Pinpoint the cell where the given text exists, returning its [X, Y] midpoint coordinate. 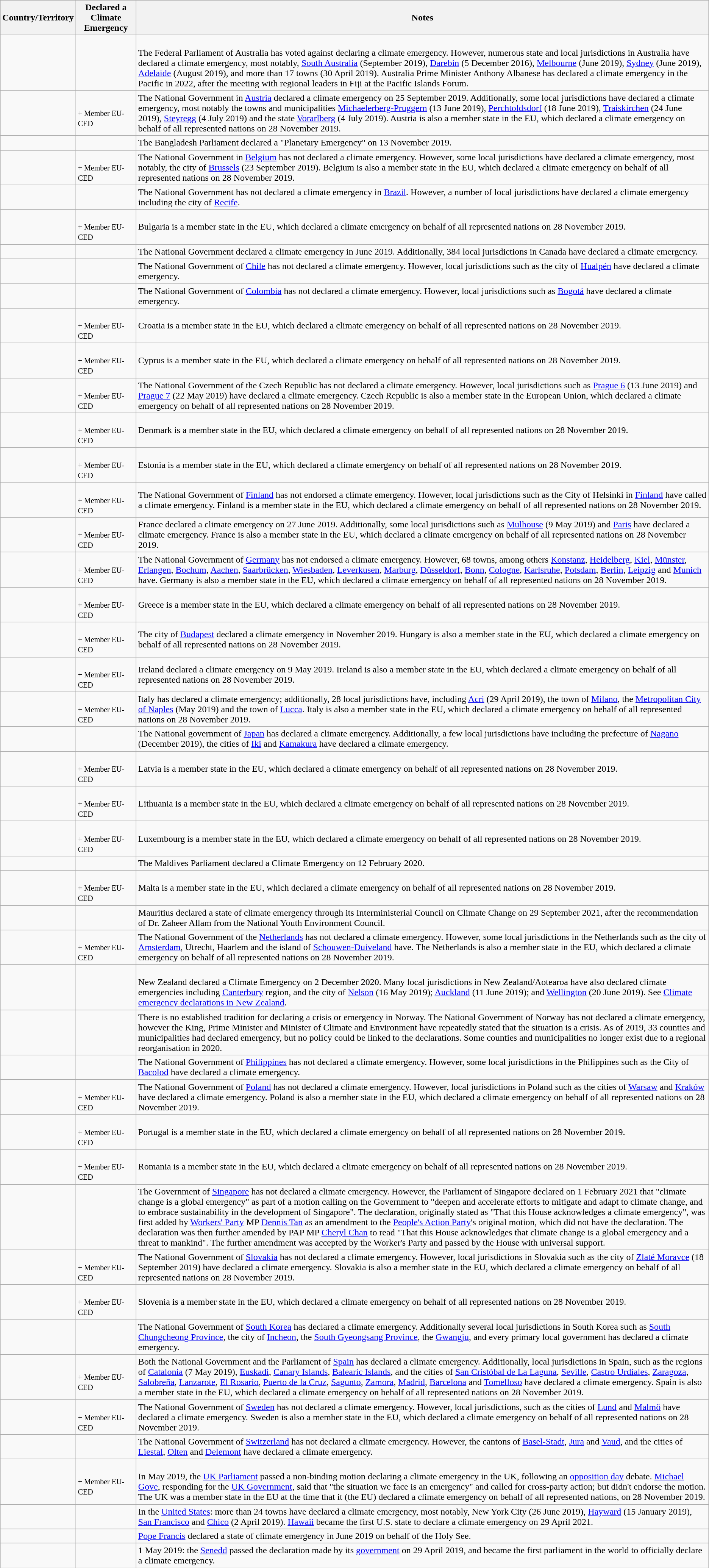
Latvia is a member state in the EU, which declared a climate emergency on behalf of all represented nations on 28 November 2019. [422, 769]
Pope Francis declared a state of climate emergency in June 2019 on behalf of the Holy See. [422, 1536]
Malta is a member state in the EU, which declared a climate emergency on behalf of all represented nations on 28 November 2019. [422, 888]
Country/Territory [38, 18]
Cyprus is a member state in the EU, which declared a climate emergency on behalf of all represented nations on 28 November 2019. [422, 360]
Romania is a member state in the EU, which declared a climate emergency on behalf of all represented nations on 28 November 2019. [422, 1167]
Greece is a member state in the EU, which declared a climate emergency on behalf of all represented nations on 28 November 2019. [422, 605]
Slovenia is a member state in the EU, which declared a climate emergency on behalf of all represented nations on 28 November 2019. [422, 1302]
The National Government declared a climate emergency in June 2019. Additionally, 384 local jurisdictions in Canada have declared a climate emergency. [422, 252]
Denmark is a member state in the EU, which declared a climate emergency on behalf of all represented nations on 28 November 2019. [422, 430]
The Maldives Parliament declared a Climate Emergency on 12 February 2020. [422, 863]
Notes [422, 18]
Estonia is a member state in the EU, which declared a climate emergency on behalf of all represented nations on 28 November 2019. [422, 465]
Bulgaria is a member state in the EU, which declared a climate emergency on behalf of all represented nations on 28 November 2019. [422, 227]
Croatia is a member state in the EU, which declared a climate emergency on behalf of all represented nations on 28 November 2019. [422, 325]
The Bangladesh Parliament declared a "Planetary Emergency" on 13 November 2019. [422, 143]
Portugal is a member state in the EU, which declared a climate emergency on behalf of all represented nations on 28 November 2019. [422, 1132]
Lithuania is a member state in the EU, which declared a climate emergency on behalf of all represented nations on 28 November 2019. [422, 804]
Declared a Climate Emergency [106, 18]
Luxembourg is a member state in the EU, which declared a climate emergency on behalf of all represented nations on 28 November 2019. [422, 838]
